Output the (x, y) coordinate of the center of the cell containing the given text.  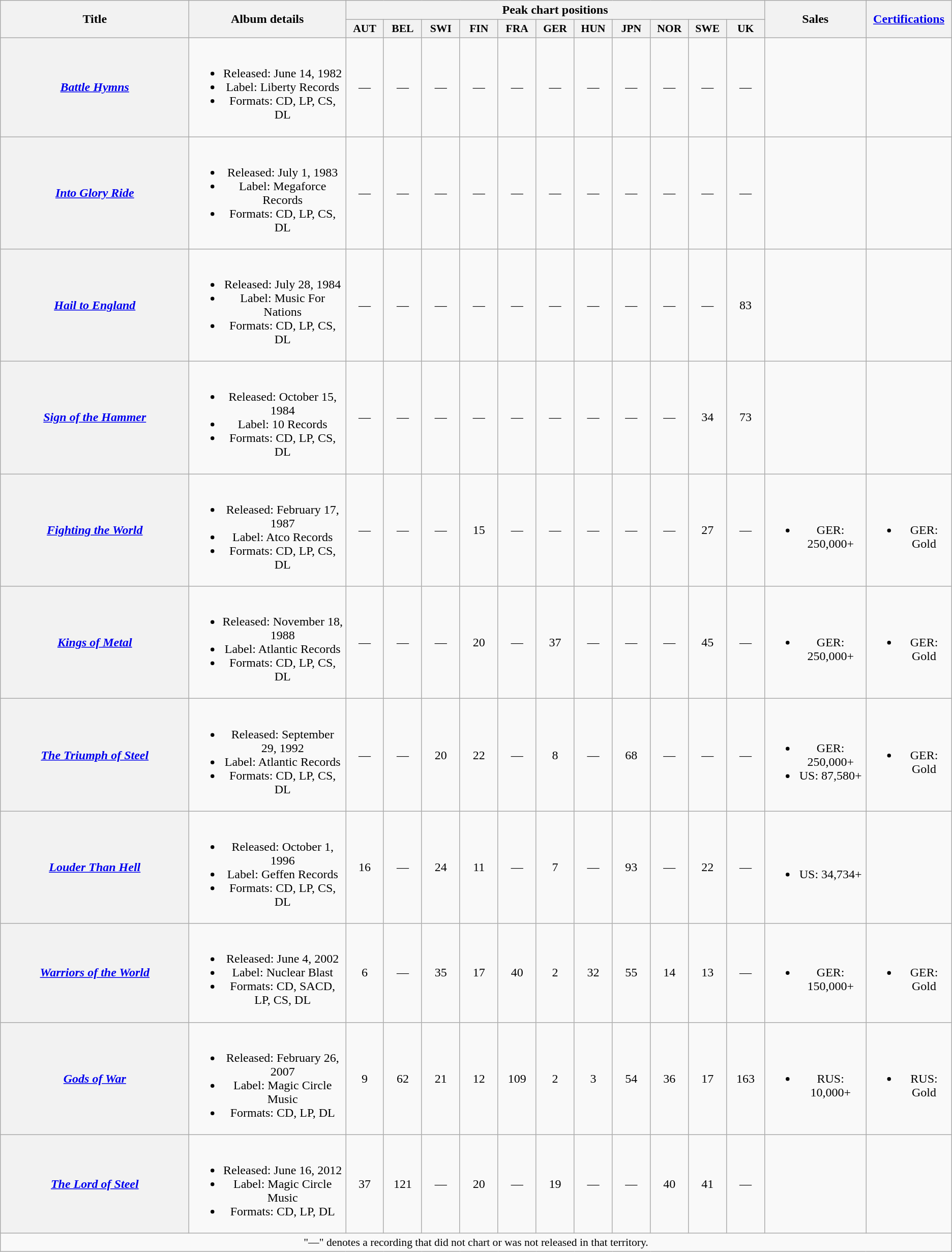
FRA (517, 29)
The Lord of Steel (95, 1184)
83 (746, 305)
Released: February 17, 1987Label: Atco RecordsFormats: CD, LP, CS, DL (267, 530)
Released: July 28, 1984Label: Music For NationsFormats: CD, LP, CS, DL (267, 305)
27 (708, 530)
HUN (593, 29)
3 (593, 1078)
SWE (708, 29)
Released: November 18, 1988Label: Atlantic RecordsFormats: CD, LP, CS, DL (267, 643)
55 (632, 973)
Released: October 1, 1996Label: Geffen RecordsFormats: CD, LP, CS, DL (267, 868)
93 (632, 868)
Album details (267, 19)
8 (555, 755)
Gods of War (95, 1078)
Certifications (909, 19)
NOR (669, 29)
SWI (440, 29)
35 (440, 973)
73 (746, 418)
45 (708, 643)
Louder Than Hell (95, 868)
13 (708, 973)
Sales (816, 19)
19 (555, 1184)
21 (440, 1078)
163 (746, 1078)
FIN (479, 29)
54 (632, 1078)
Sign of the Hammer (95, 418)
15 (479, 530)
Battle Hymns (95, 87)
BEL (403, 29)
62 (403, 1078)
UK (746, 29)
RUS: Gold (909, 1078)
6 (365, 973)
Released: September 29, 1992Label: Atlantic RecordsFormats: CD, LP, CS, DL (267, 755)
JPN (632, 29)
Released: July 1, 1983Label: Megaforce RecordsFormats: CD, LP, CS, DL (267, 192)
Released: June 16, 2012Label: Magic Circle MusicFormats: CD, LP, DL (267, 1184)
36 (669, 1078)
14 (669, 973)
US: 34,734+ (816, 868)
34 (708, 418)
Released: October 15, 1984Label: 10 RecordsFormats: CD, LP, CS, DL (267, 418)
11 (479, 868)
The Triumph of Steel (95, 755)
"—" denotes a recording that did not chart or was not released in that territory. (476, 1242)
Hail to England (95, 305)
41 (708, 1184)
Title (95, 19)
109 (517, 1078)
GER (555, 29)
12 (479, 1078)
Released: February 26, 2007Label: Magic Circle MusicFormats: CD, LP, DL (267, 1078)
Kings of Metal (95, 643)
121 (403, 1184)
Peak chart positions (555, 10)
Into Glory Ride (95, 192)
Fighting the World (95, 530)
Released: June 14, 1982Label: Liberty RecordsFormats: CD, LP, CS, DL (267, 87)
7 (555, 868)
24 (440, 868)
Released: June 4, 2002Label: Nuclear BlastFormats: CD, SACD, LP, CS, DL (267, 973)
RUS: 10,000+ (816, 1078)
GER: 150,000+ (816, 973)
16 (365, 868)
68 (632, 755)
32 (593, 973)
9 (365, 1078)
AUT (365, 29)
GER: 250,000+US: 87,580+ (816, 755)
Warriors of the World (95, 973)
